Search for the cell housing the specified text and yield its [x, y] center coordinate. 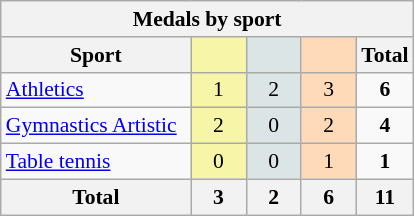
Athletics [96, 90]
11 [384, 197]
Medals by sport [208, 19]
4 [384, 126]
Table tennis [96, 162]
Gymnastics Artistic [96, 126]
Sport [96, 55]
